Find where the given text appears and provide that cell's center as (X, Y) coordinate. 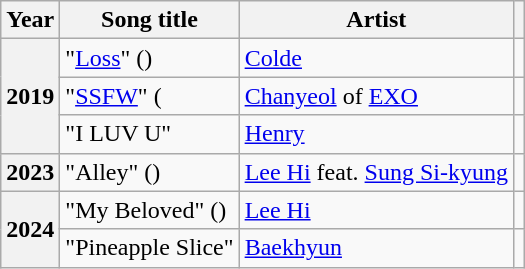
Lee Hi feat. Sung Si-kyung (376, 172)
"Loss" () (150, 58)
2019 (30, 96)
2023 (30, 172)
2024 (30, 229)
"Alley" () (150, 172)
Year (30, 20)
Lee Hi (376, 210)
"My Beloved" () (150, 210)
"Pineapple Slice" (150, 248)
"SSFW" ( (150, 96)
Artist (376, 20)
Henry (376, 134)
Baekhyun (376, 248)
Song title (150, 20)
"I LUV U" (150, 134)
Colde (376, 58)
Chanyeol of EXO (376, 96)
